Return the [x, y] coordinate for the center point of the cell that contains the specified text.  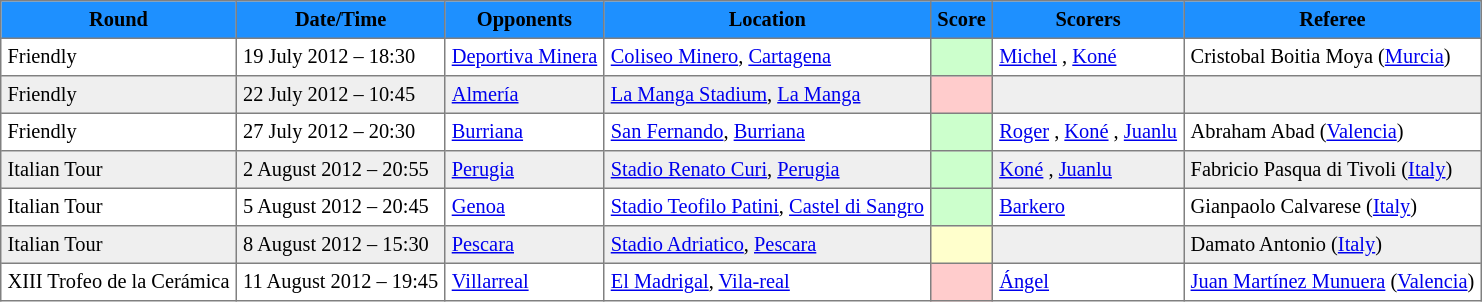
Fabricio Pasqua di Tivoli (Italy) [1332, 170]
Koné , Juanlu [1088, 170]
Burriana [524, 132]
Round [118, 20]
Abraham Abad (Valencia) [1332, 132]
Scorers [1088, 20]
5 August 2012 – 20:45 [340, 207]
Stadio Teofilo Patini, Castel di Sangro [768, 207]
Perugia [524, 170]
8 August 2012 – 15:30 [340, 245]
San Fernando, Burriana [768, 132]
Gianpaolo Calvarese (Italy) [1332, 207]
19 July 2012 – 18:30 [340, 57]
Damato Antonio (Italy) [1332, 245]
Cristobal Boitia Moya (Murcia) [1332, 57]
Score [962, 20]
Stadio Adriatico, Pescara [768, 245]
Stadio Renato Curi, Perugia [768, 170]
Opponents [524, 20]
XIII Trofeo de la Cerámica [118, 282]
Genoa [524, 207]
11 August 2012 – 19:45 [340, 282]
Almería [524, 95]
Michel , Koné [1088, 57]
Roger , Koné , Juanlu [1088, 132]
27 July 2012 – 20:30 [340, 132]
Deportiva Minera [524, 57]
Pescara [524, 245]
Location [768, 20]
El Madrigal, Vila-real [768, 282]
Coliseo Minero, Cartagena [768, 57]
Villarreal [524, 282]
La Manga Stadium, La Manga [768, 95]
2 August 2012 – 20:55 [340, 170]
Ángel [1088, 282]
22 July 2012 – 10:45 [340, 95]
Referee [1332, 20]
Barkero [1088, 207]
Juan Martínez Munuera (Valencia) [1332, 282]
Date/Time [340, 20]
